Search for the cell housing the specified text and yield its [X, Y] center coordinate. 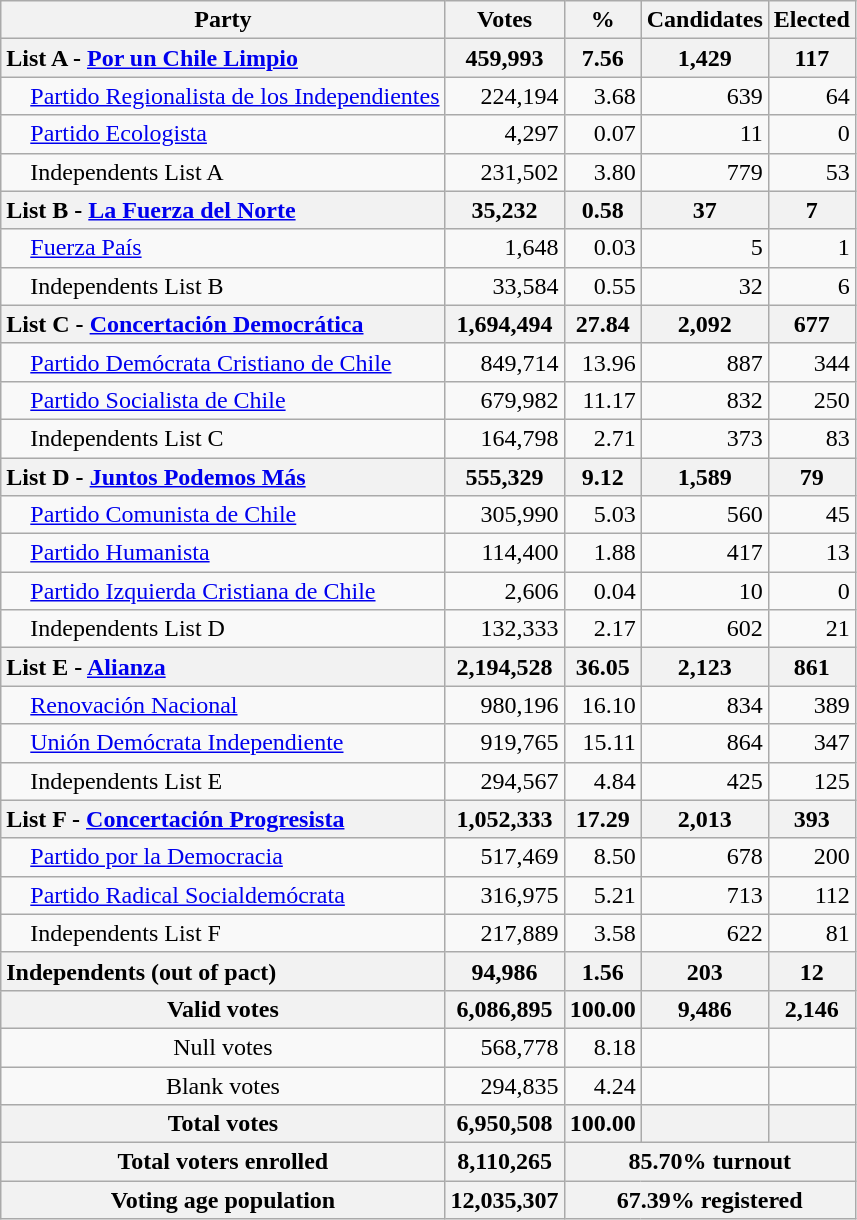
List E - Alianza [223, 667]
27.84 [602, 324]
List A - Por un Chile Limpio [223, 58]
203 [704, 971]
Voting age population [223, 1200]
560 [704, 515]
Party [223, 20]
Partido por la Democracia [223, 857]
33,584 [504, 286]
45 [812, 515]
85.70% turnout [710, 1162]
7.56 [602, 58]
779 [704, 172]
67.39% registered [710, 1200]
4,297 [504, 134]
114,400 [504, 553]
5.21 [602, 895]
List D - Juntos Podemos Más [223, 477]
0.04 [602, 591]
6,950,508 [504, 1124]
294,835 [504, 1085]
17.29 [602, 819]
Partido Radical Socialdemócrata [223, 895]
3.80 [602, 172]
5 [704, 248]
% [602, 20]
12 [812, 971]
11.17 [602, 400]
64 [812, 96]
2,092 [704, 324]
4.84 [602, 781]
1.88 [602, 553]
36.05 [602, 667]
4.24 [602, 1085]
9,486 [704, 1009]
List B - La Fuerza del Norte [223, 210]
Blank votes [223, 1085]
919,765 [504, 743]
15.11 [602, 743]
Fuerza País [223, 248]
53 [812, 172]
132,333 [504, 629]
21 [812, 629]
679,982 [504, 400]
864 [704, 743]
Independents List E [223, 781]
Elected [812, 20]
3.68 [602, 96]
32 [704, 286]
347 [812, 743]
Independents (out of pact) [223, 971]
459,993 [504, 58]
16.10 [602, 705]
Null votes [223, 1047]
Independents List D [223, 629]
81 [812, 933]
294,567 [504, 781]
373 [704, 438]
622 [704, 933]
Partido Humanista [223, 553]
1.56 [602, 971]
Votes [504, 20]
Independents List A [223, 172]
2.71 [602, 438]
217,889 [504, 933]
Partido Comunista de Chile [223, 515]
0.07 [602, 134]
1,589 [704, 477]
8,110,265 [504, 1162]
389 [812, 705]
568,778 [504, 1047]
344 [812, 362]
Partido Demócrata Cristiano de Chile [223, 362]
305,990 [504, 515]
639 [704, 96]
677 [812, 324]
3.58 [602, 933]
849,714 [504, 362]
713 [704, 895]
Candidates [704, 20]
0.55 [602, 286]
555,329 [504, 477]
980,196 [504, 705]
79 [812, 477]
Partido Ecologista [223, 134]
417 [704, 553]
12,035,307 [504, 1200]
94,986 [504, 971]
Independents List C [223, 438]
Total voters enrolled [223, 1162]
224,194 [504, 96]
1,694,494 [504, 324]
Partido Regionalista de los Independientes [223, 96]
425 [704, 781]
517,469 [504, 857]
8.50 [602, 857]
200 [812, 857]
1,429 [704, 58]
Valid votes [223, 1009]
117 [812, 58]
125 [812, 781]
2,123 [704, 667]
0.03 [602, 248]
5.03 [602, 515]
10 [704, 591]
1,052,333 [504, 819]
393 [812, 819]
13 [812, 553]
1 [812, 248]
37 [704, 210]
Unión Demócrata Independiente [223, 743]
13.96 [602, 362]
Independents List F [223, 933]
832 [704, 400]
9.12 [602, 477]
0.58 [602, 210]
861 [812, 667]
231,502 [504, 172]
Partido Socialista de Chile [223, 400]
Renovación Nacional [223, 705]
Total votes [223, 1124]
164,798 [504, 438]
834 [704, 705]
6 [812, 286]
1,648 [504, 248]
35,232 [504, 210]
Partido Izquierda Cristiana de Chile [223, 591]
2.17 [602, 629]
112 [812, 895]
Independents List B [223, 286]
2,146 [812, 1009]
887 [704, 362]
11 [704, 134]
7 [812, 210]
List C - Concertación Democrática [223, 324]
602 [704, 629]
6,086,895 [504, 1009]
8.18 [602, 1047]
2,606 [504, 591]
83 [812, 438]
List F - Concertación Progresista [223, 819]
2,194,528 [504, 667]
316,975 [504, 895]
250 [812, 400]
2,013 [704, 819]
678 [704, 857]
